Pinpoint the cell where the given text exists, returning its [x, y] midpoint coordinate. 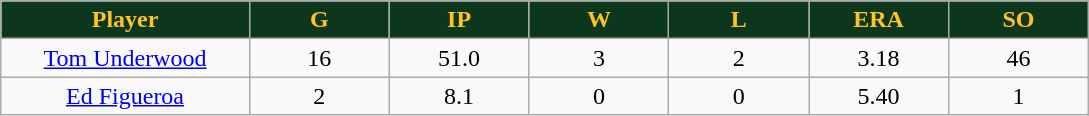
5.40 [879, 96]
Tom Underwood [126, 58]
Player [126, 20]
3.18 [879, 58]
1 [1018, 96]
16 [319, 58]
L [739, 20]
3 [599, 58]
51.0 [459, 58]
IP [459, 20]
ERA [879, 20]
8.1 [459, 96]
G [319, 20]
46 [1018, 58]
W [599, 20]
Ed Figueroa [126, 96]
SO [1018, 20]
